From the cell containing the given text, extract its center point as (X, Y) coordinate. 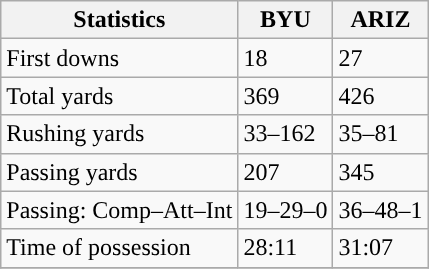
28:11 (286, 248)
31:07 (380, 248)
First downs (120, 58)
Passing: Comp–Att–Int (120, 210)
18 (286, 58)
Rushing yards (120, 134)
207 (286, 172)
Time of possession (120, 248)
35–81 (380, 134)
369 (286, 96)
345 (380, 172)
Statistics (120, 20)
27 (380, 58)
ARIZ (380, 20)
BYU (286, 20)
19–29–0 (286, 210)
36–48–1 (380, 210)
33–162 (286, 134)
Total yards (120, 96)
426 (380, 96)
Passing yards (120, 172)
